Scan for the cell matching the given text and deliver its [x, y] coordinate at center. 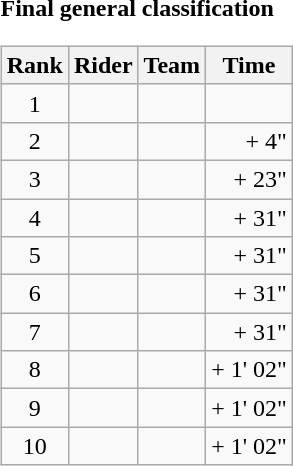
Rank [34, 65]
1 [34, 103]
9 [34, 408]
Rider [103, 65]
8 [34, 370]
Time [250, 65]
4 [34, 217]
+ 4" [250, 141]
Team [172, 65]
+ 23" [250, 179]
7 [34, 332]
2 [34, 141]
3 [34, 179]
6 [34, 294]
5 [34, 256]
10 [34, 446]
